Search for the cell housing the specified text and yield its [x, y] center coordinate. 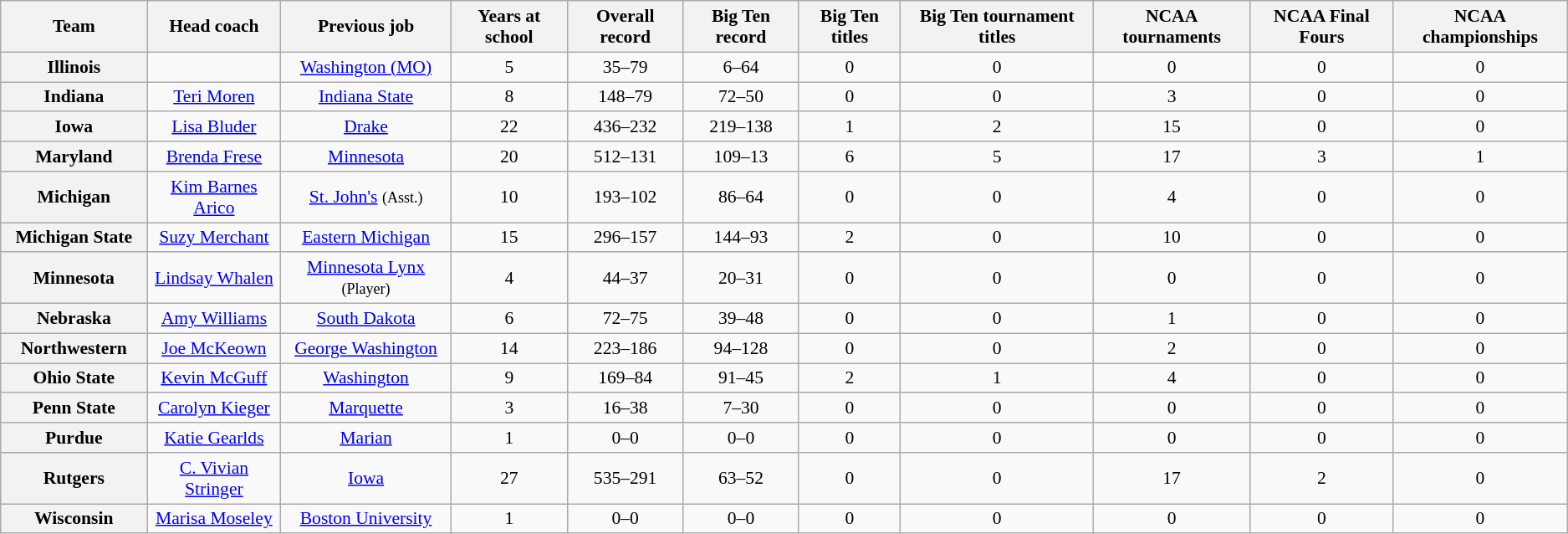
Team [74, 27]
535–291 [626, 479]
Kim Barnes Arico [214, 198]
Big Ten titles [850, 27]
148–79 [626, 97]
86–64 [741, 198]
St. John's (Asst.) [366, 198]
Wisconsin [74, 519]
27 [508, 479]
Marquette [366, 408]
63–52 [741, 479]
Katie Gearlds [214, 438]
NCAA championships [1480, 27]
Big Ten record [741, 27]
Michigan State [74, 238]
436–232 [626, 127]
Northwestern [74, 348]
Purdue [74, 438]
Rutgers [74, 479]
Indiana [74, 97]
Indiana State [366, 97]
20–31 [741, 278]
8 [508, 97]
7–30 [741, 408]
512–131 [626, 157]
223–186 [626, 348]
94–128 [741, 348]
Amy Williams [214, 319]
C. Vivian Stringer [214, 479]
Brenda Frese [214, 157]
39–48 [741, 319]
14 [508, 348]
Michigan [74, 198]
219–138 [741, 127]
Boston University [366, 519]
Years at school [508, 27]
Suzy Merchant [214, 238]
Nebraska [74, 319]
Maryland [74, 157]
Drake [366, 127]
144–93 [741, 238]
20 [508, 157]
Marian [366, 438]
Minnesota Lynx (Player) [366, 278]
Illinois [74, 67]
169–84 [626, 378]
Overall record [626, 27]
Previous job [366, 27]
72–75 [626, 319]
6–64 [741, 67]
Carolyn Kieger [214, 408]
296–157 [626, 238]
91–45 [741, 378]
Head coach [214, 27]
Marisa Moseley [214, 519]
Eastern Michigan [366, 238]
Ohio State [74, 378]
South Dakota [366, 319]
Lisa Bluder [214, 127]
9 [508, 378]
NCAA tournaments [1172, 27]
Big Ten tournament titles [997, 27]
193–102 [626, 198]
109–13 [741, 157]
35–79 [626, 67]
44–37 [626, 278]
Joe McKeown [214, 348]
72–50 [741, 97]
Washington [366, 378]
22 [508, 127]
Lindsay Whalen [214, 278]
Kevin McGuff [214, 378]
16–38 [626, 408]
NCAA Final Fours [1322, 27]
Washington (MO) [366, 67]
Penn State [74, 408]
George Washington [366, 348]
Teri Moren [214, 97]
